Extract the (x, y) coordinate from the center of the cell holding the provided text.  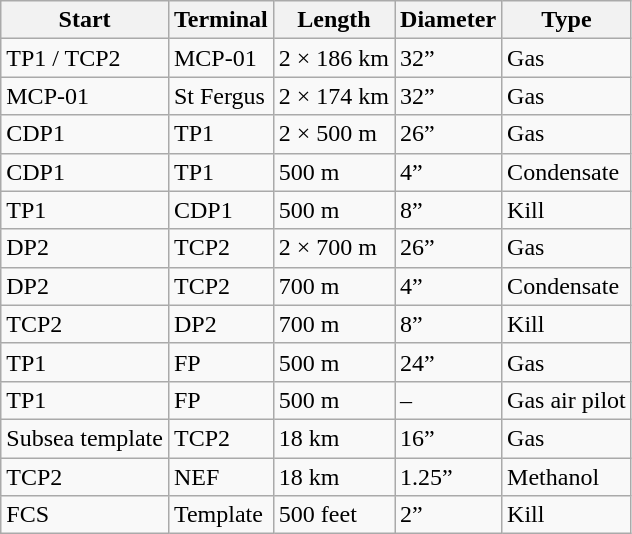
Subsea template (85, 438)
Start (85, 20)
Template (220, 515)
2 × 500 m (334, 134)
2 × 186 km (334, 58)
16” (448, 438)
24” (448, 362)
Terminal (220, 20)
Methanol (567, 477)
2” (448, 515)
1.25” (448, 477)
Diameter (448, 20)
Gas air pilot (567, 400)
Length (334, 20)
NEF (220, 477)
St Fergus (220, 96)
2 × 700 m (334, 248)
– (448, 400)
TP1 / TCP2 (85, 58)
500 feet (334, 515)
Type (567, 20)
2 × 174 km (334, 96)
FCS (85, 515)
